Search for the cell housing the specified text and yield its [x, y] center coordinate. 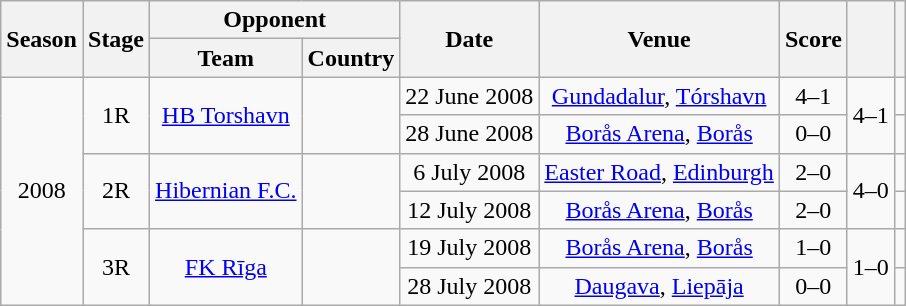
12 July 2008 [470, 210]
Easter Road, Edinburgh [660, 172]
Opponent [275, 20]
Hibernian F.C. [226, 191]
Date [470, 39]
2R [116, 191]
28 June 2008 [470, 134]
19 July 2008 [470, 248]
Team [226, 58]
3R [116, 267]
6 July 2008 [470, 172]
2008 [42, 191]
28 July 2008 [470, 286]
Gundadalur, Tórshavn [660, 96]
1R [116, 115]
FK Rīga [226, 267]
Stage [116, 39]
Country [351, 58]
22 June 2008 [470, 96]
Season [42, 39]
4–0 [870, 191]
Daugava, Liepāja [660, 286]
Venue [660, 39]
HB Torshavn [226, 115]
Score [813, 39]
